Search for the cell housing the specified text and yield its (x, y) center coordinate. 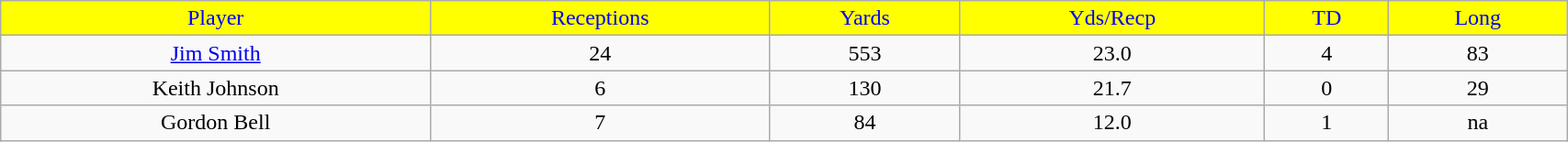
Long (1478, 18)
Keith Johnson (216, 88)
83 (1478, 53)
553 (865, 53)
1 (1326, 123)
na (1478, 123)
Yards (865, 18)
TD (1326, 18)
4 (1326, 53)
Gordon Bell (216, 123)
23.0 (1112, 53)
0 (1326, 88)
29 (1478, 88)
24 (601, 53)
Jim Smith (216, 53)
6 (601, 88)
84 (865, 123)
Yds/Recp (1112, 18)
12.0 (1112, 123)
21.7 (1112, 88)
130 (865, 88)
Player (216, 18)
Receptions (601, 18)
7 (601, 123)
